Identify which cell holds the provided text, then report its (x, y) central coordinate. 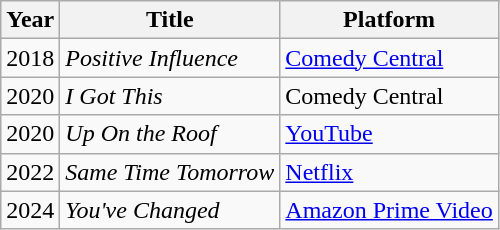
Same Time Tomorrow (170, 172)
Year (30, 20)
2018 (30, 58)
I Got This (170, 96)
2024 (30, 210)
YouTube (389, 134)
2022 (30, 172)
You've Changed (170, 210)
Platform (389, 20)
Amazon Prime Video (389, 210)
Title (170, 20)
Positive Influence (170, 58)
Netflix (389, 172)
Up On the Roof (170, 134)
